Scan for the cell matching the given text and deliver its [X, Y] coordinate at center. 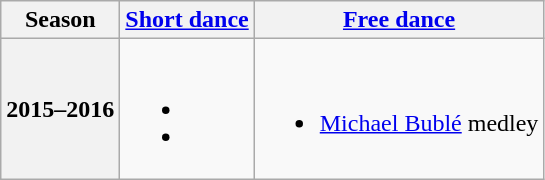
Season [60, 20]
Short dance [187, 20]
Michael Bublé medley [399, 109]
Free dance [399, 20]
2015–2016 [60, 109]
